Output the [X, Y] coordinate of the center of the cell containing the given text.  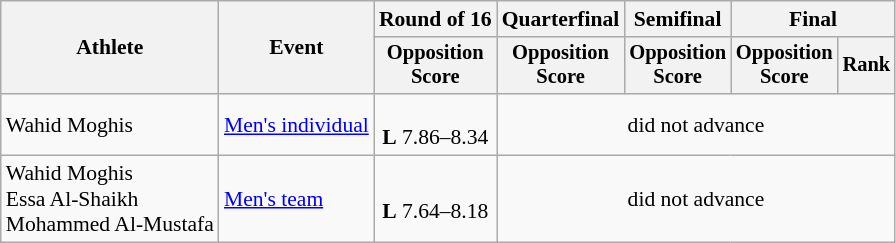
Men's individual [296, 124]
Men's team [296, 200]
L 7.64–8.18 [436, 200]
Wahid MoghisEssa Al-ShaikhMohammed Al-Mustafa [110, 200]
Semifinal [678, 19]
Event [296, 48]
Final [813, 19]
Athlete [110, 48]
Wahid Moghis [110, 124]
Round of 16 [436, 19]
Quarterfinal [561, 19]
Rank [867, 66]
L 7.86–8.34 [436, 124]
